Capture the cell that displays the provided text and extract its [X, Y] central coordinate. 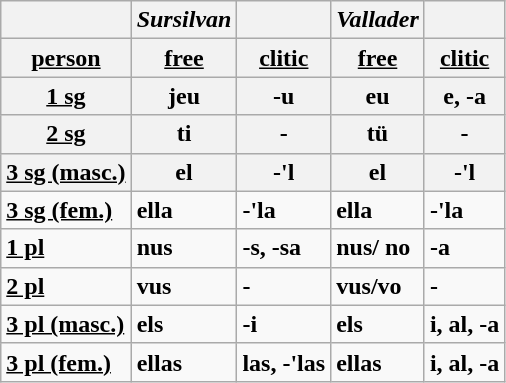
-i [284, 324]
3 pl (masc.) [66, 324]
nus [184, 248]
Sursilvan [184, 20]
vus/vo [378, 286]
tü [378, 134]
2 sg [66, 134]
1 sg [66, 96]
Vallader [378, 20]
3 pl (fem.) [66, 362]
-s, -sa [284, 248]
-u [284, 96]
-a [464, 248]
3 sg (fem.) [66, 210]
e, -a [464, 96]
3 sg (masc.) [66, 172]
vus [184, 286]
nus/ no [378, 248]
1 pl [66, 248]
person [66, 58]
eu [378, 96]
jeu [184, 96]
las, -'las [284, 362]
2 pl [66, 286]
ti [184, 134]
